Output the (x, y) coordinate of the center of the cell containing the given text.  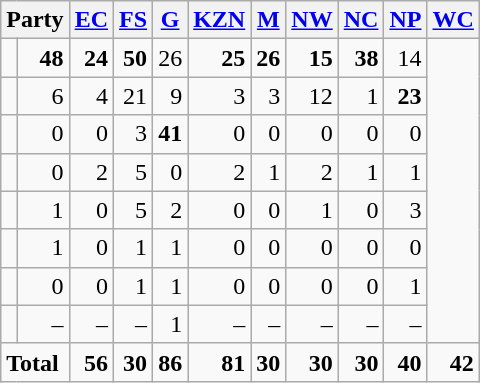
40 (406, 362)
50 (134, 58)
Total (35, 362)
WC (453, 20)
12 (312, 96)
NP (406, 20)
EC (91, 20)
23 (406, 96)
9 (170, 96)
25 (220, 58)
86 (170, 362)
FS (134, 20)
81 (220, 362)
14 (406, 58)
21 (134, 96)
KZN (220, 20)
48 (43, 58)
6 (43, 96)
15 (312, 58)
NW (312, 20)
Party (35, 20)
24 (91, 58)
G (170, 20)
56 (91, 362)
M (268, 20)
38 (361, 58)
42 (453, 362)
41 (170, 134)
4 (91, 96)
NC (361, 20)
